Provide the [x, y] coordinate of the cell's center where the given text is located.  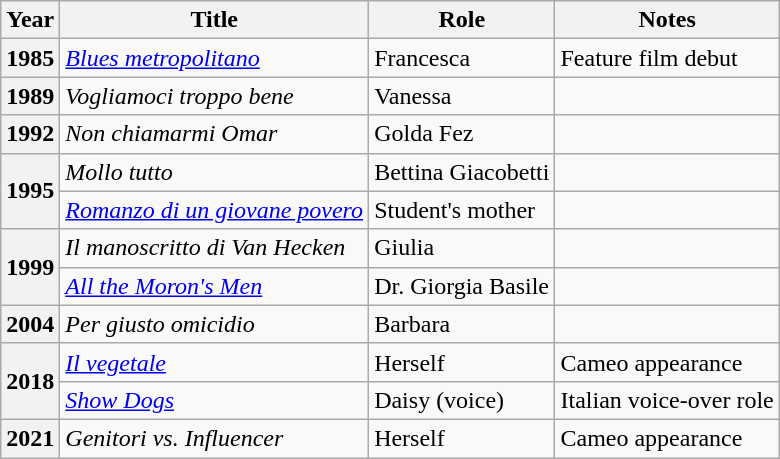
2004 [30, 324]
Role [462, 20]
1985 [30, 58]
1999 [30, 267]
Genitori vs. Influencer [214, 438]
Francesca [462, 58]
Vanessa [462, 96]
Romanzo di un giovane povero [214, 210]
Bettina Giacobetti [462, 172]
Notes [667, 20]
Dr. Giorgia Basile [462, 286]
Barbara [462, 324]
Italian voice-over role [667, 400]
Title [214, 20]
Non chiamarmi Omar [214, 134]
All the Moron's Men [214, 286]
1992 [30, 134]
2018 [30, 381]
Daisy (voice) [462, 400]
Per giusto omicidio [214, 324]
Golda Fez [462, 134]
Feature film debut [667, 58]
1995 [30, 191]
2021 [30, 438]
Il manoscritto di Van Hecken [214, 248]
Il vegetale [214, 362]
Mollo tutto [214, 172]
Year [30, 20]
Blues metropolitano [214, 58]
Vogliamoci troppo bene [214, 96]
Giulia [462, 248]
Show Dogs [214, 400]
1989 [30, 96]
Student's mother [462, 210]
